Identify which cell holds the provided text, then report its (x, y) central coordinate. 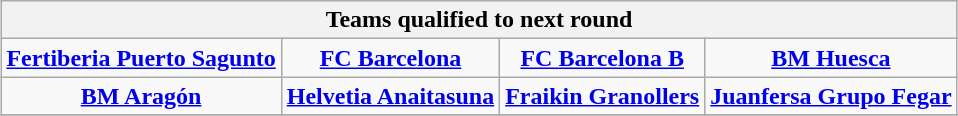
Helvetia Anaitasuna (390, 96)
Teams qualified to next round (479, 20)
BM Huesca (831, 58)
FC Barcelona (390, 58)
Fraikin Granollers (602, 96)
Juanfersa Grupo Fegar (831, 96)
Fertiberia Puerto Sagunto (141, 58)
FC Barcelona B (602, 58)
BM Aragón (141, 96)
